Scan for the cell matching the given text and deliver its (x, y) coordinate at center. 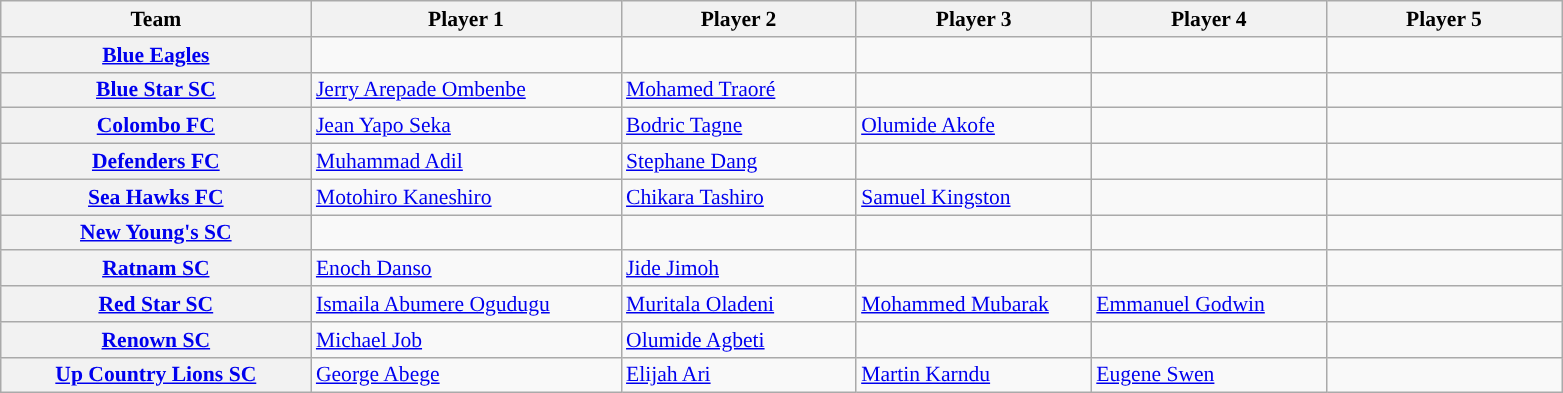
Olumide Akofe (974, 126)
Renown SC (156, 340)
Mohammed Mubarak (974, 304)
Defenders FC (156, 162)
Blue Eagles (156, 55)
Red Star SC (156, 304)
Up Country Lions SC (156, 375)
Samuel Kingston (974, 197)
Bodric Tagne (738, 126)
Chikara Tashiro (738, 197)
Motohiro Kaneshiro (466, 197)
New Young's SC (156, 233)
Jerry Arepade Ombenbe (466, 90)
Ratnam SC (156, 269)
Michael Job (466, 340)
George Abege (466, 375)
Jean Yapo Seka (466, 126)
Muhammad Adil (466, 162)
Player 5 (1444, 19)
Olumide Agbeti (738, 340)
Player 4 (1208, 19)
Jide Jimoh (738, 269)
Mohamed Traoré (738, 90)
Eugene Swen (1208, 375)
Ismaila Abumere Ogudugu (466, 304)
Martin Karndu (974, 375)
Elijah Ari (738, 375)
Stephane Dang (738, 162)
Emmanuel Godwin (1208, 304)
Player 2 (738, 19)
Colombo FC (156, 126)
Player 3 (974, 19)
Team (156, 19)
Muritala Oladeni (738, 304)
Sea Hawks FC (156, 197)
Player 1 (466, 19)
Blue Star SC (156, 90)
Enoch Danso (466, 269)
